Find where the given text appears and provide that cell's center as [x, y] coordinate. 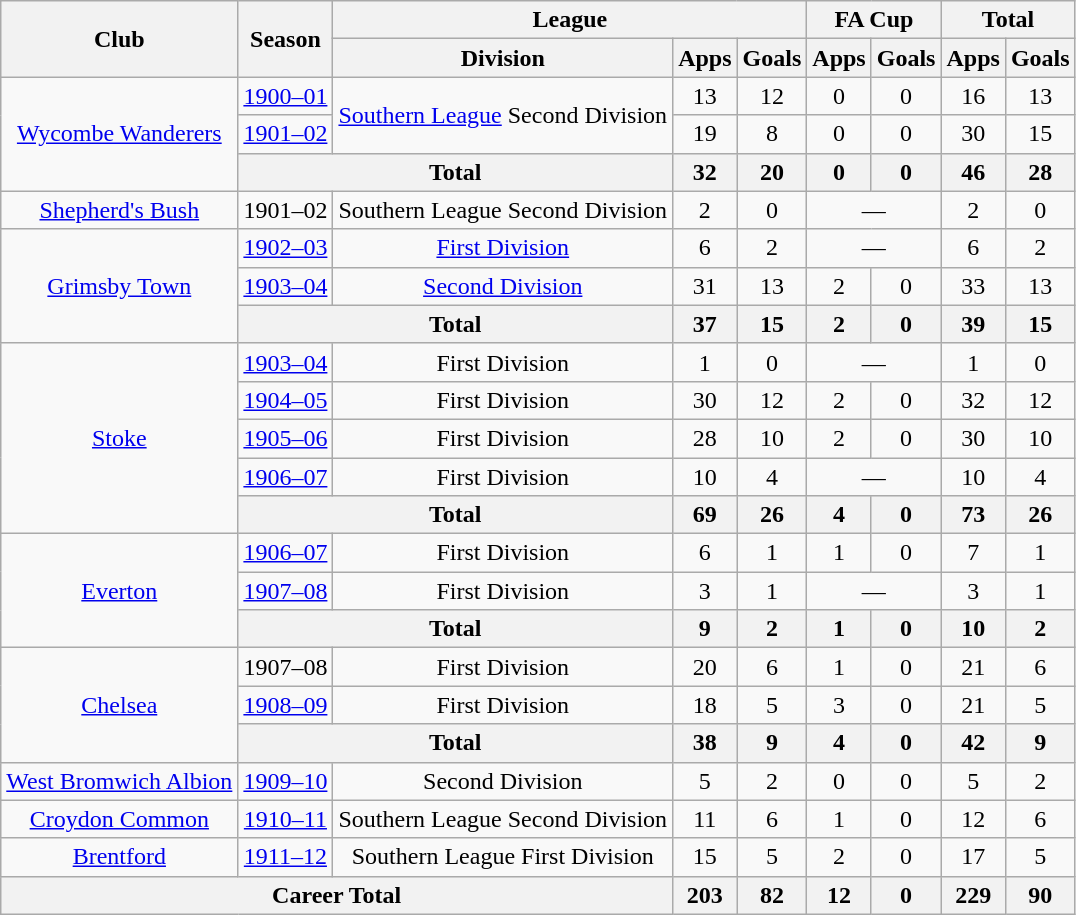
19 [705, 134]
39 [973, 324]
8 [772, 134]
69 [705, 515]
37 [705, 324]
82 [772, 895]
Croydon Common [120, 819]
Shepherd's Bush [120, 210]
42 [973, 743]
Wycombe Wanderers [120, 134]
1905–06 [286, 438]
46 [973, 172]
Club [120, 39]
1908–09 [286, 705]
1902–03 [286, 248]
1909–10 [286, 781]
1910–11 [286, 819]
Grimsby Town [120, 286]
33 [973, 286]
Division [503, 58]
31 [705, 286]
Season [286, 39]
203 [705, 895]
7 [973, 553]
38 [705, 743]
90 [1040, 895]
1904–05 [286, 400]
Everton [120, 591]
73 [973, 515]
16 [973, 96]
17 [973, 857]
229 [973, 895]
1911–12 [286, 857]
Stoke [120, 438]
Chelsea [120, 705]
Southern League First Division [503, 857]
Career Total [337, 895]
Brentford [120, 857]
18 [705, 705]
11 [705, 819]
FA Cup [874, 20]
West Bromwich Albion [120, 781]
1900–01 [286, 96]
League [570, 20]
